Locate the cell with the specified text and output its (X, Y) center coordinate. 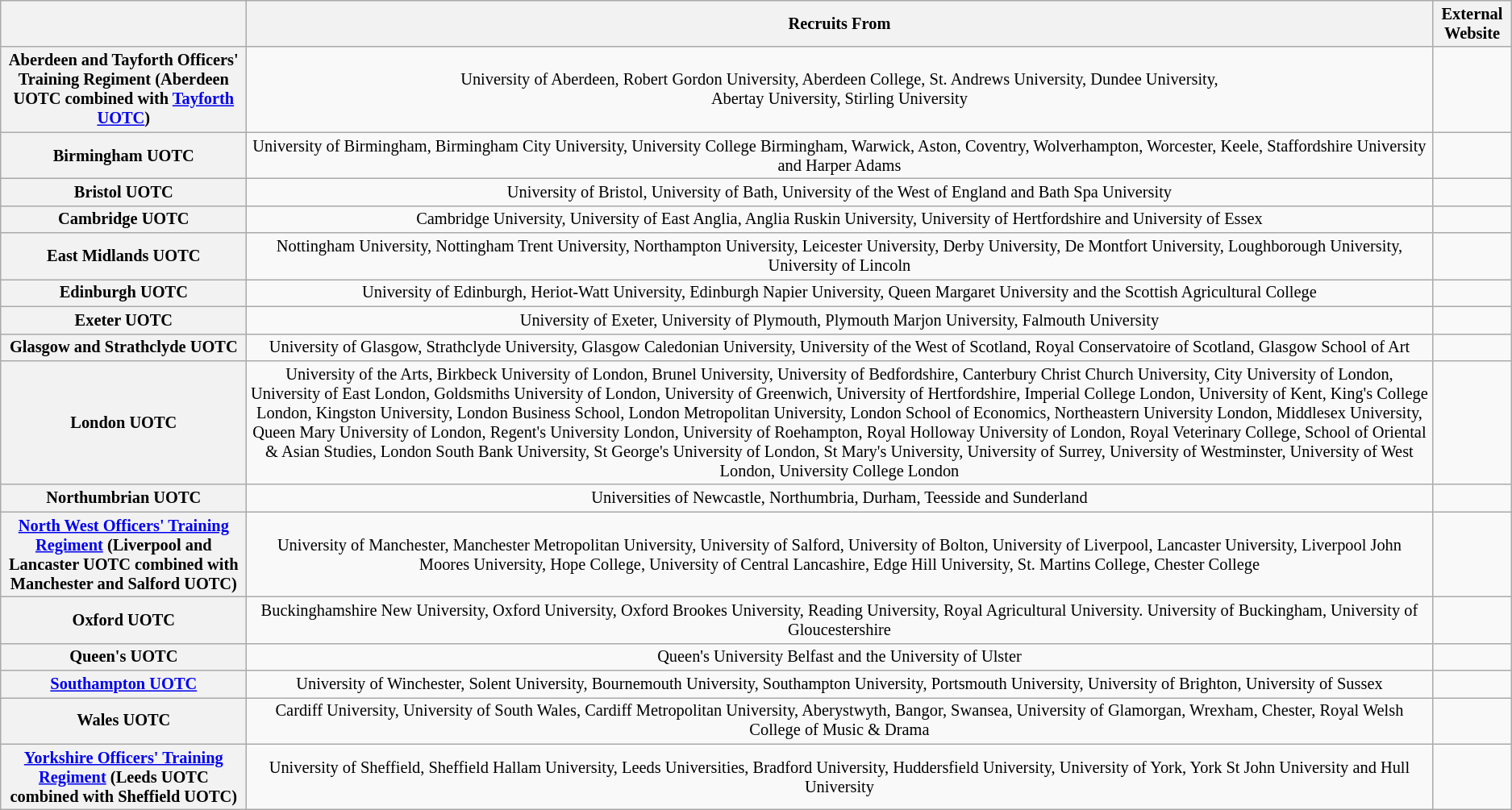
Bristol UOTC (124, 192)
Queen's University Belfast and the University of Ulster (839, 657)
Cambridge University, University of East Anglia, Anglia Ruskin University, University of Hertfordshire and University of Essex (839, 219)
Northumbrian UOTC (124, 498)
Universities of Newcastle, Northumbria, Durham, Teesside and Sunderland (839, 498)
Recruits From (839, 23)
Glasgow and Strathclyde UOTC (124, 347)
Southampton UOTC (124, 684)
University of Edinburgh, Heriot-Watt University, Edinburgh Napier University, Queen Margaret University and the Scottish Agricultural College (839, 293)
Aberdeen and Tayforth Officers' Training Regiment (Aberdeen UOTC combined with Tayforth UOTC) (124, 89)
University of Exeter, University of Plymouth, Plymouth Marjon University, Falmouth University (839, 320)
External Website (1472, 23)
Oxford UOTC (124, 620)
University of Aberdeen, Robert Gordon University, Aberdeen College, St. Andrews University, Dundee University,Abertay University, Stirling University (839, 89)
Cambridge UOTC (124, 219)
Queen's UOTC (124, 657)
Birmingham UOTC (124, 156)
North West Officers' Training Regiment (Liverpool and Lancaster UOTC combined with Manchester and Salford UOTC) (124, 555)
University of Bristol, University of Bath, University of the West of England and Bath Spa University (839, 192)
Exeter UOTC (124, 320)
Yorkshire Officers' Training Regiment (Leeds UOTC combined with Sheffield UOTC) (124, 777)
Wales UOTC (124, 721)
Edinburgh UOTC (124, 293)
East Midlands UOTC (124, 256)
London UOTC (124, 422)
